For the text-containing cell, return its midpoint in (X, Y) coordinate format. 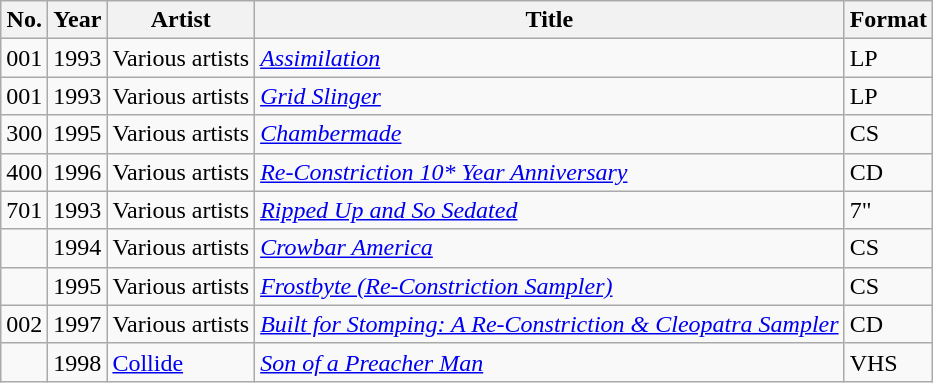
Artist (181, 20)
VHS (888, 362)
Year (78, 20)
Re-Constriction 10* Year Anniversary (550, 172)
1996 (78, 172)
Son of a Preacher Man (550, 362)
7" (888, 210)
Built for Stomping: A Re-Constriction & Cleopatra Sampler (550, 324)
Assimilation (550, 58)
Format (888, 20)
1998 (78, 362)
Grid Slinger (550, 96)
Title (550, 20)
Frostbyte (Re-Constriction Sampler) (550, 286)
Ripped Up and So Sedated (550, 210)
300 (24, 134)
Crowbar America (550, 248)
002 (24, 324)
1994 (78, 248)
Collide (181, 362)
Chambermade (550, 134)
701 (24, 210)
1997 (78, 324)
400 (24, 172)
No. (24, 20)
